Return the [X, Y] coordinate for the center point of the cell that contains the specified text.  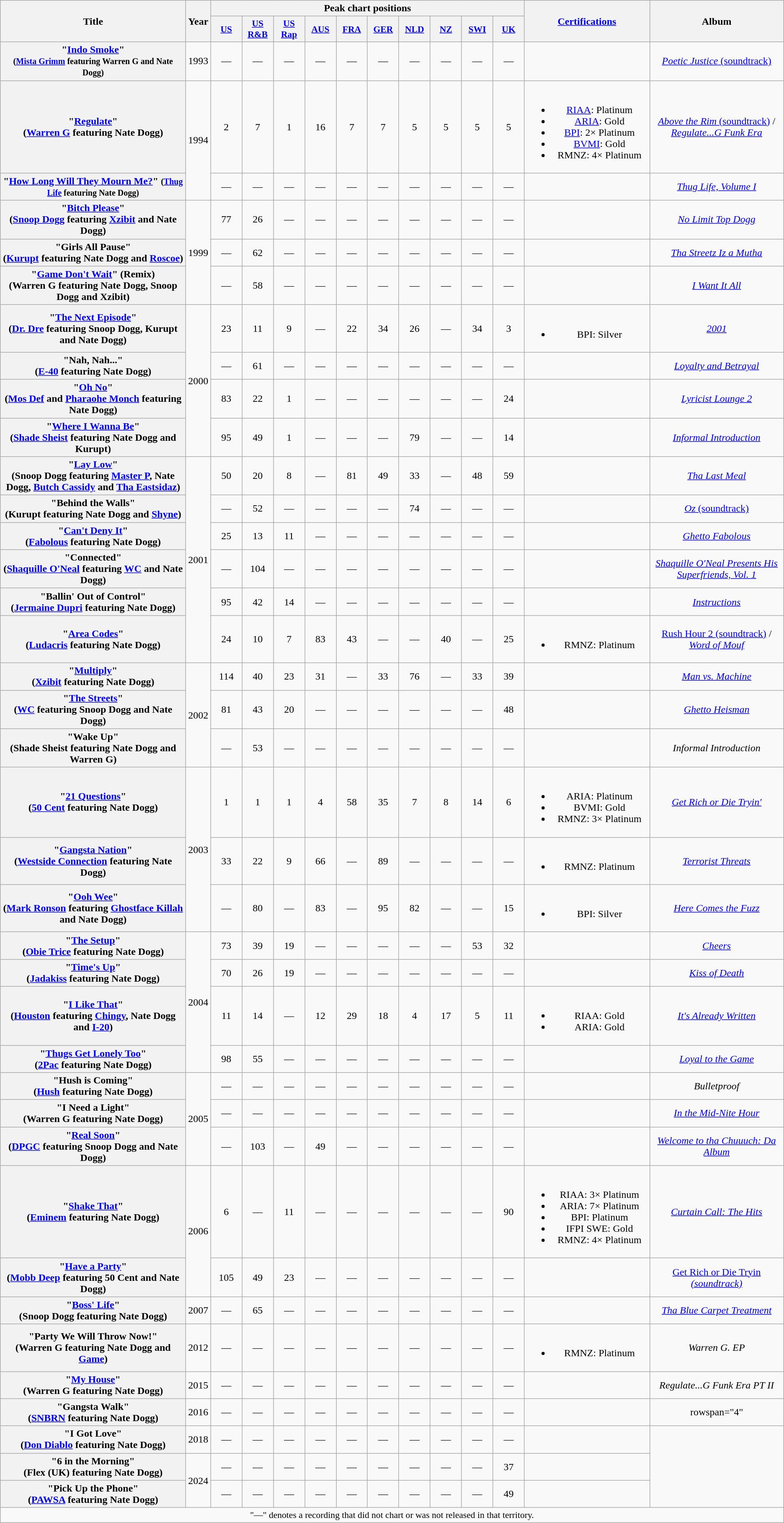
"Gangsta Nation"(Westside Connection featuring Nate Dogg) [93, 861]
2004 [199, 1002]
USR&B [258, 29]
"Thugs Get Lonely Too"(2Pac featuring Nate Dogg) [93, 1058]
US [226, 29]
3 [508, 328]
"Time's Up"(Jadakiss featuring Nate Dogg) [93, 973]
"Real Soon"(DPGC featuring Snoop Dogg and Nate Dogg) [93, 1146]
"6 in the Morning"(Flex (UK) featuring Nate Dogg) [93, 1466]
Rush Hour 2 (soundtrack) / Word of Mouf [717, 639]
Ghetto Fabolous [717, 536]
90 [508, 1212]
Kiss of Death [717, 973]
"Nah, Nah..."(E-40 featuring Nate Dogg) [93, 365]
77 [226, 220]
Peak chart positions [368, 8]
66 [321, 861]
2 [226, 127]
"21 Questions"(50 Cent featuring Nate Dogg) [93, 802]
76 [415, 676]
Oz (soundtrack) [717, 509]
"Game Don't Wait" (Remix)(Warren G featuring Nate Dogg, Snoop Dogg and Xzibit) [93, 285]
"The Next Episode"(Dr. Dre featuring Snoop Dogg, Kurupt and Nate Dogg) [93, 328]
"Boss' Life"(Snoop Dogg featuring Nate Dogg) [93, 1311]
1993 [199, 61]
62 [258, 252]
104 [258, 569]
42 [258, 602]
2024 [199, 1480]
Certifications [587, 21]
"How Long Will They Mourn Me?" (Thug Life featuring Nate Dogg) [93, 187]
It's Already Written [717, 1016]
"Indo Smoke"(Mista Grimm featuring Warren G and Nate Dogg) [93, 61]
"Connected"(Shaquille O'Neal featuring WC and Nate Dogg) [93, 569]
In the Mid-Nite Hour [717, 1114]
"Have a Party"(Mobb Deep featuring 50 Cent and Nate Dogg) [93, 1277]
79 [415, 437]
114 [226, 676]
Warren G. EP [717, 1347]
89 [383, 861]
Album [717, 21]
Instructions [717, 602]
73 [226, 945]
FRA [352, 29]
74 [415, 509]
Welcome to tha Chuuuch: Da Album [717, 1146]
"Party We Will Throw Now!"(Warren G featuring Nate Dogg and Game) [93, 1347]
Here Comes the Fuzz [717, 908]
103 [258, 1146]
16 [321, 127]
SWI [477, 29]
Tha Last Meal [717, 476]
"Shake That"(Eminem featuring Nate Dogg) [93, 1212]
2015 [199, 1385]
Man vs. Machine [717, 676]
Get Rich or Die Tryin (soundtrack) [717, 1277]
Title [93, 21]
Cheers [717, 945]
rowspan="4" [717, 1412]
RIAA: GoldARIA: Gold [587, 1016]
55 [258, 1058]
"Bitch Please"(Snoop Dogg featuring Xzibit and Nate Dogg) [93, 220]
61 [258, 365]
1994 [199, 140]
2016 [199, 1412]
82 [415, 908]
"Where I Wanna Be"(Shade Sheist featuring Nate Dogg and Kurupt) [93, 437]
ARIA: PlatinumBVMI: GoldRMNZ: 3× Platinum [587, 802]
RIAA: 3× PlatinumARIA: 7× PlatinumBPI: PlatinumIFPI SWE: GoldRMNZ: 4× Platinum [587, 1212]
Curtain Call: The Hits [717, 1212]
Shaquille O'Neal Presents His Superfriends, Vol. 1 [717, 569]
31 [321, 676]
"The Setup"(Obie Trice featuring Nate Dogg) [93, 945]
RIAA: PlatinumARIA: GoldBPI: 2× PlatinumBVMI: GoldRMNZ: 4× Platinum [587, 127]
AUS [321, 29]
Loyalty and Betrayal [717, 365]
"Regulate"(Warren G featuring Nate Dogg) [93, 127]
2003 [199, 850]
80 [258, 908]
Tha Blue Carpet Treatment [717, 1311]
"Multiply"(Xzibit featuring Nate Dogg) [93, 676]
NLD [415, 29]
10 [258, 639]
98 [226, 1058]
Above the Rim (soundtrack) / Regulate...G Funk Era [717, 127]
GER [383, 29]
"Ballin' Out of Control"(Jermaine Dupri featuring Nate Dogg) [93, 602]
Year [199, 21]
Lyricist Lounge 2 [717, 398]
"—" denotes a recording that did not chart or was not released in that territory. [392, 1515]
17 [446, 1016]
"Hush is Coming"(Hush featuring Nate Dogg) [93, 1086]
"I Like That"(Houston featuring Chingy, Nate Dogg and I-20) [93, 1016]
No Limit Top Dogg [717, 220]
Get Rich or Die Tryin' [717, 802]
70 [226, 973]
"Gangsta Walk"(SNBRN featuring Nate Dogg) [93, 1412]
2012 [199, 1347]
"My House"(Warren G featuring Nate Dogg) [93, 1385]
2005 [199, 1119]
"Girls All Pause"(Kurupt featuring Nate Dogg and Roscoe) [93, 252]
"I Got Love"(Don Diablo featuring Nate Dogg) [93, 1440]
"Lay Low"(Snoop Dogg featuring Master P, Nate Dogg, Butch Cassidy and Tha Eastsidaz) [93, 476]
35 [383, 802]
USRap [289, 29]
NZ [446, 29]
2007 [199, 1311]
Thug Life, Volume I [717, 187]
"The Streets"(WC featuring Snoop Dogg and Nate Dogg) [93, 709]
32 [508, 945]
"Behind the Walls"(Kurupt featuring Nate Dogg and Shyne) [93, 509]
1999 [199, 252]
Loyal to the Game [717, 1058]
52 [258, 509]
12 [321, 1016]
50 [226, 476]
"Ooh Wee"(Mark Ronson featuring Ghostface Killah and Nate Dogg) [93, 908]
2018 [199, 1440]
2000 [199, 380]
65 [258, 1311]
15 [508, 908]
"Pick Up the Phone"(PAWSA featuring Nate Dogg) [93, 1494]
"I Need a Light"(Warren G featuring Nate Dogg) [93, 1114]
Poetic Justice (soundtrack) [717, 61]
Ghetto Heisman [717, 709]
105 [226, 1277]
"Wake Up"(Shade Sheist featuring Nate Dogg and Warren G) [93, 748]
Bulletproof [717, 1086]
"Oh No"(Mos Def and Pharaohe Monch featuring Nate Dogg) [93, 398]
Regulate...G Funk Era PT II [717, 1385]
13 [258, 536]
Terrorist Threats [717, 861]
2006 [199, 1231]
Tha Streetz Iz a Mutha [717, 252]
37 [508, 1466]
I Want It All [717, 285]
"Can't Deny It"(Fabolous featuring Nate Dogg) [93, 536]
59 [508, 476]
29 [352, 1016]
"Area Codes"(Ludacris featuring Nate Dogg) [93, 639]
2002 [199, 715]
18 [383, 1016]
UK [508, 29]
